Search for the cell housing the specified text and yield its [X, Y] center coordinate. 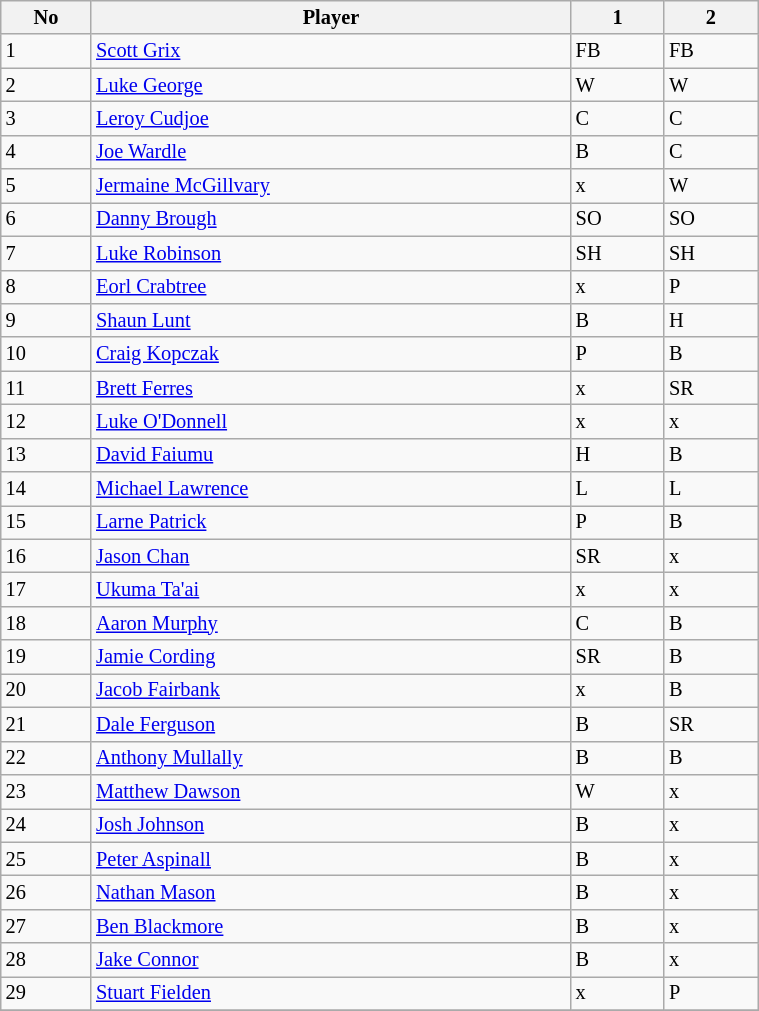
Scott Grix [331, 51]
24 [46, 825]
Jamie Cording [331, 657]
4 [46, 152]
28 [46, 960]
9 [46, 320]
17 [46, 589]
13 [46, 455]
Ben Blackmore [331, 926]
Josh Johnson [331, 825]
27 [46, 926]
23 [46, 791]
Jake Connor [331, 960]
26 [46, 892]
12 [46, 421]
Joe Wardle [331, 152]
Brett Ferres [331, 388]
Michael Lawrence [331, 489]
Nathan Mason [331, 892]
5 [46, 186]
18 [46, 623]
Aaron Murphy [331, 623]
No [46, 17]
19 [46, 657]
Jermaine McGillvary [331, 186]
Ukuma Ta'ai [331, 589]
Jacob Fairbank [331, 690]
16 [46, 556]
Craig Kopczak [331, 354]
25 [46, 859]
Luke Robinson [331, 253]
10 [46, 354]
Matthew Dawson [331, 791]
Danny Brough [331, 219]
Player [331, 17]
15 [46, 522]
Anthony Mullally [331, 758]
7 [46, 253]
Jason Chan [331, 556]
20 [46, 690]
Shaun Lunt [331, 320]
14 [46, 489]
11 [46, 388]
Dale Ferguson [331, 724]
David Faiumu [331, 455]
29 [46, 993]
Luke O'Donnell [331, 421]
Luke George [331, 85]
6 [46, 219]
8 [46, 287]
Eorl Crabtree [331, 287]
21 [46, 724]
Leroy Cudjoe [331, 118]
Stuart Fielden [331, 993]
Peter Aspinall [331, 859]
3 [46, 118]
22 [46, 758]
Larne Patrick [331, 522]
